Determine the [X, Y] coordinate at the center of the cell enclosing the given text.  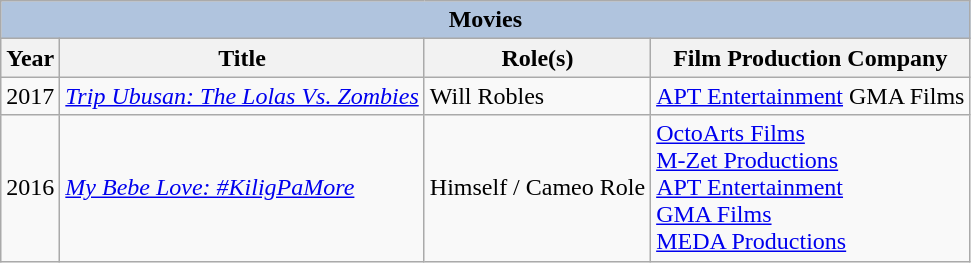
Trip Ubusan: The Lolas Vs. Zombies [242, 96]
OctoArts Films M-Zet Productions APT Entertainment GMA Films MEDA Productions [810, 188]
Film Production Company [810, 58]
APT Entertainment GMA Films [810, 96]
My Bebe Love: #KiligPaMore [242, 188]
Role(s) [537, 58]
Title [242, 58]
Year [30, 58]
Himself / Cameo Role [537, 188]
2016 [30, 188]
2017 [30, 96]
Movies [486, 20]
Will Robles [537, 96]
